Search for the cell housing the specified text and yield its [X, Y] center coordinate. 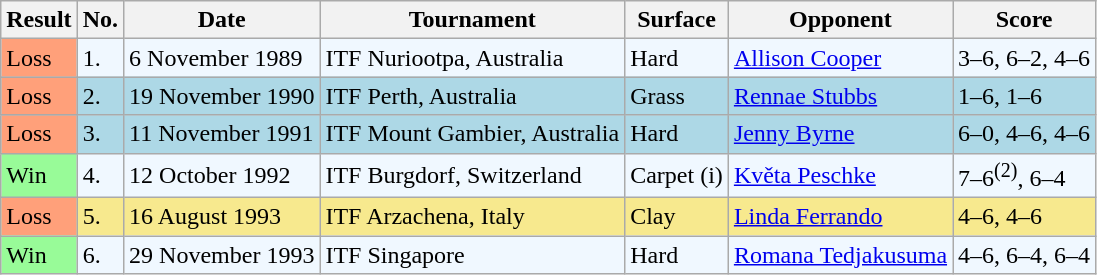
29 November 1993 [222, 255]
Carpet (i) [677, 176]
6. [100, 255]
Jenny Byrne [840, 134]
Allison Cooper [840, 58]
16 August 1993 [222, 217]
Romana Tedjakusuma [840, 255]
19 November 1990 [222, 96]
ITF Burgdorf, Switzerland [472, 176]
2. [100, 96]
6–0, 4–6, 4–6 [1024, 134]
4–6, 6–4, 6–4 [1024, 255]
3. [100, 134]
Grass [677, 96]
6 November 1989 [222, 58]
Score [1024, 20]
ITF Perth, Australia [472, 96]
4. [100, 176]
ITF Arzachena, Italy [472, 217]
Rennae Stubbs [840, 96]
3–6, 6–2, 4–6 [1024, 58]
7–6(2), 6–4 [1024, 176]
ITF Nuriootpa, Australia [472, 58]
4–6, 4–6 [1024, 217]
ITF Singapore [472, 255]
Květa Peschke [840, 176]
Opponent [840, 20]
Surface [677, 20]
5. [100, 217]
Clay [677, 217]
Linda Ferrando [840, 217]
Date [222, 20]
Result [39, 20]
1–6, 1–6 [1024, 96]
ITF Mount Gambier, Australia [472, 134]
Tournament [472, 20]
11 November 1991 [222, 134]
1. [100, 58]
No. [100, 20]
12 October 1992 [222, 176]
